Find where the given text appears and provide that cell's center as (x, y) coordinate. 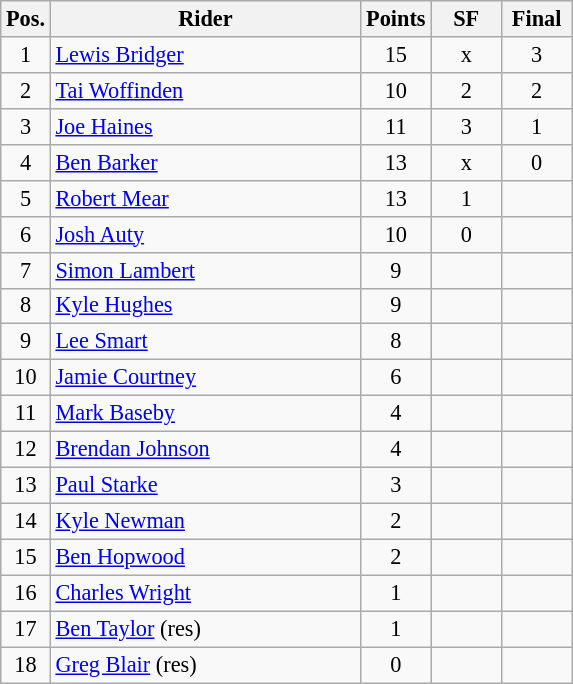
Kyle Newman (205, 521)
Josh Auty (205, 234)
Charles Wright (205, 593)
Paul Starke (205, 485)
7 (26, 270)
Pos. (26, 19)
SF (466, 19)
Brendan Johnson (205, 450)
Jamie Courtney (205, 378)
Simon Lambert (205, 270)
17 (26, 629)
Kyle Hughes (205, 306)
Tai Woffinden (205, 90)
18 (26, 665)
Lee Smart (205, 342)
16 (26, 593)
5 (26, 198)
Lewis Bridger (205, 55)
Ben Barker (205, 162)
Greg Blair (res) (205, 665)
Ben Hopwood (205, 557)
Joe Haines (205, 126)
Robert Mear (205, 198)
Points (396, 19)
12 (26, 450)
14 (26, 521)
Rider (205, 19)
Final (536, 19)
Mark Baseby (205, 414)
Ben Taylor (res) (205, 629)
